From the cell containing the given text, extract its center point as [X, Y] coordinate. 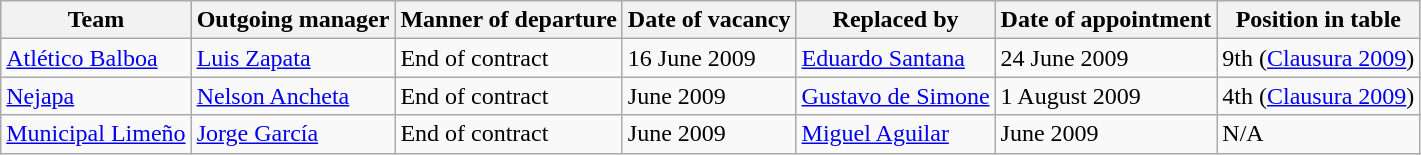
Replaced by [896, 20]
Jorge García [293, 134]
Nelson Ancheta [293, 96]
Atlético Balboa [96, 58]
Manner of departure [508, 20]
Miguel Aguilar [896, 134]
1 August 2009 [1106, 96]
Nejapa [96, 96]
N/A [1318, 134]
Date of appointment [1106, 20]
Eduardo Santana [896, 58]
Date of vacancy [709, 20]
Gustavo de Simone [896, 96]
Team [96, 20]
Outgoing manager [293, 20]
9th (Clausura 2009) [1318, 58]
4th (Clausura 2009) [1318, 96]
Municipal Limeño [96, 134]
Luis Zapata [293, 58]
Position in table [1318, 20]
24 June 2009 [1106, 58]
16 June 2009 [709, 58]
